Pinpoint the cell where the given text exists, returning its (X, Y) midpoint coordinate. 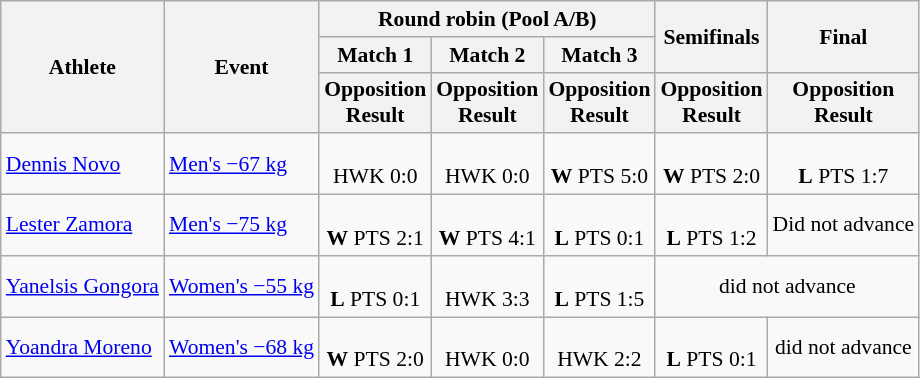
Women's −55 kg (242, 286)
Final (844, 36)
Match 3 (599, 55)
Men's −67 kg (242, 164)
L PTS 1:2 (711, 226)
HWK 2:2 (599, 348)
Did not advance (844, 226)
L PTS 1:5 (599, 286)
HWK 3:3 (487, 286)
Lester Zamora (82, 226)
W PTS 5:0 (599, 164)
Dennis Novo (82, 164)
Semifinals (711, 36)
W PTS 2:1 (375, 226)
L PTS 1:7 (844, 164)
Event (242, 67)
Match 1 (375, 55)
Yanelsis Gongora (82, 286)
Men's −75 kg (242, 226)
Athlete (82, 67)
Women's −68 kg (242, 348)
W PTS 4:1 (487, 226)
Round robin (Pool A/B) (487, 19)
Yoandra Moreno (82, 348)
Match 2 (487, 55)
